Locate the cell with the specified text and output its [x, y] center coordinate. 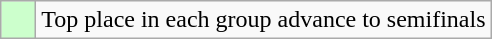
Top place in each group advance to semifinals [264, 20]
